Find where the given text appears and provide that cell's center as (X, Y) coordinate. 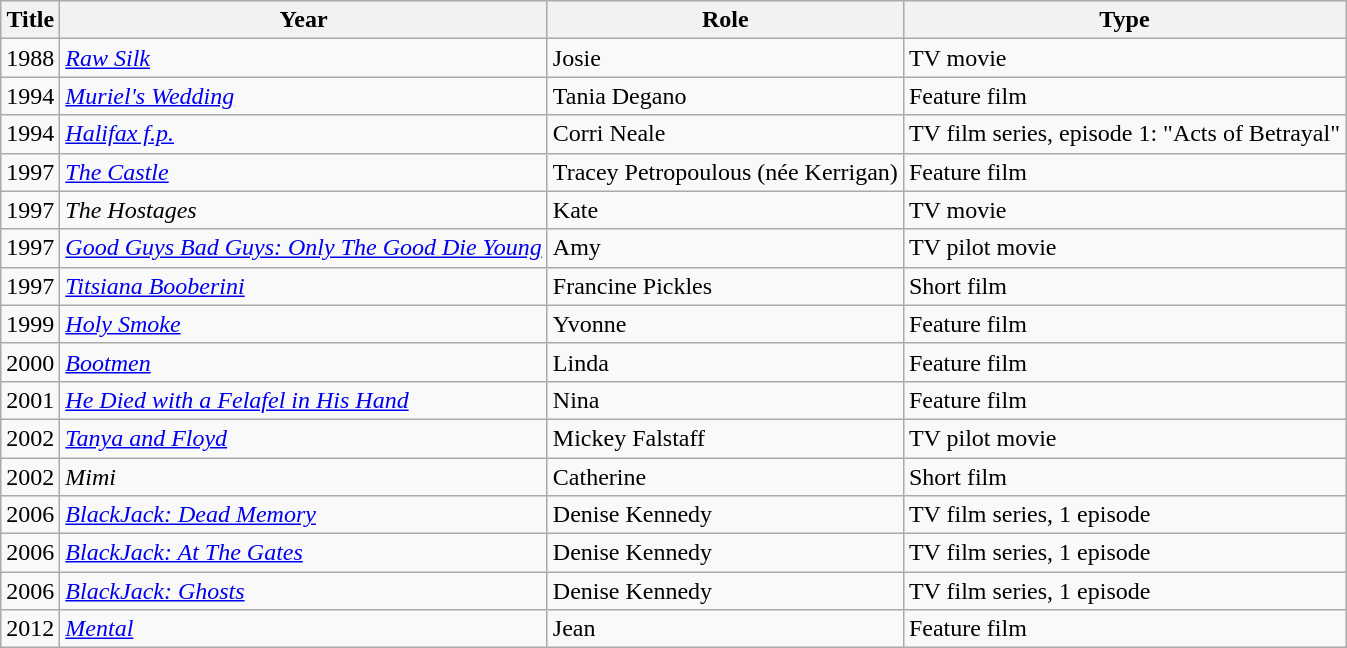
Mimi (304, 477)
Title (30, 20)
Titsiana Booberini (304, 286)
TV film series, episode 1: "Acts of Betrayal" (1124, 134)
Tania Degano (725, 96)
Year (304, 20)
Nina (725, 400)
Tanya and Floyd (304, 438)
1999 (30, 324)
2012 (30, 629)
Tracey Petropoulous (née Kerrigan) (725, 172)
The Castle (304, 172)
2000 (30, 362)
2001 (30, 400)
BlackJack: Ghosts (304, 591)
Raw Silk (304, 58)
BlackJack: Dead Memory (304, 515)
Holy Smoke (304, 324)
1988 (30, 58)
Yvonne (725, 324)
Halifax f.p. (304, 134)
The Hostages (304, 210)
Good Guys Bad Guys: Only The Good Die Young (304, 248)
Corri Neale (725, 134)
He Died with a Felafel in His Hand (304, 400)
Linda (725, 362)
Type (1124, 20)
Kate (725, 210)
Mickey Falstaff (725, 438)
Muriel's Wedding (304, 96)
Catherine (725, 477)
Amy (725, 248)
Bootmen (304, 362)
Francine Pickles (725, 286)
Mental (304, 629)
Role (725, 20)
BlackJack: At The Gates (304, 553)
Josie (725, 58)
Jean (725, 629)
